Extract the (x, y) coordinate from the center of the cell holding the provided text.  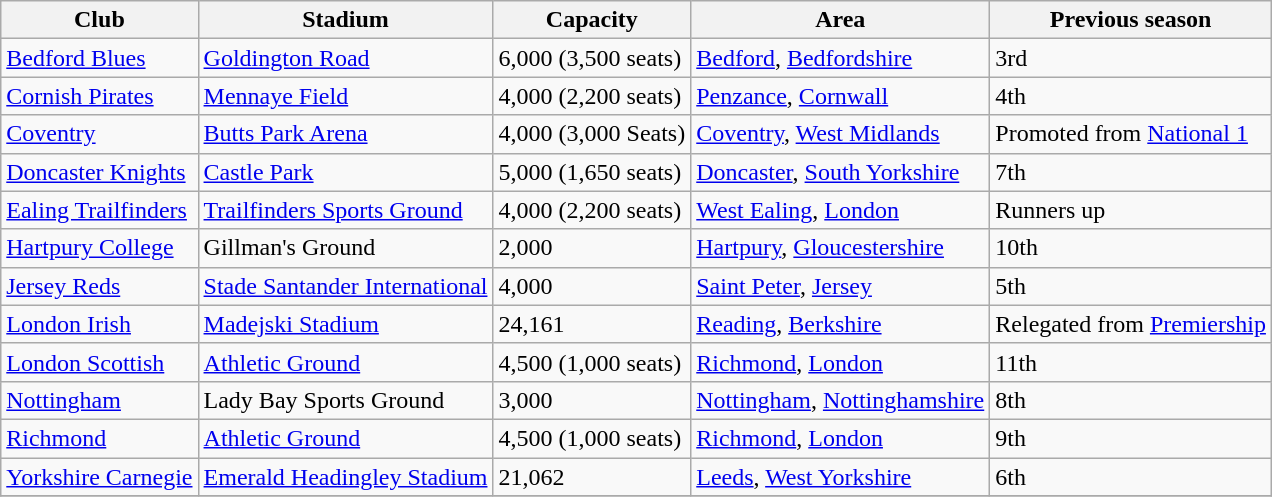
Butts Park Arena (346, 134)
Bedford, Bedfordshire (840, 58)
Mennaye Field (346, 96)
Previous season (1131, 20)
21,062 (592, 477)
5th (1131, 286)
Promoted from National 1 (1131, 134)
West Ealing, London (840, 210)
4,000 (592, 286)
6,000 (3,500 seats) (592, 58)
London Irish (100, 324)
7th (1131, 172)
Club (100, 20)
Area (840, 20)
Reading, Berkshire (840, 324)
11th (1131, 362)
Doncaster, South Yorkshire (840, 172)
Ealing Trailfinders (100, 210)
2,000 (592, 248)
9th (1131, 438)
Madejski Stadium (346, 324)
Hartpury College (100, 248)
3,000 (592, 400)
8th (1131, 400)
Castle Park (346, 172)
Stadium (346, 20)
Stade Santander International (346, 286)
10th (1131, 248)
5,000 (1,650 seats) (592, 172)
6th (1131, 477)
Richmond (100, 438)
Hartpury, Gloucestershire (840, 248)
London Scottish (100, 362)
Capacity (592, 20)
4,000 (3,000 Seats) (592, 134)
3rd (1131, 58)
24,161 (592, 324)
Emerald Headingley Stadium (346, 477)
Relegated from Premiership (1131, 324)
Gillman's Ground (346, 248)
Goldington Road (346, 58)
Nottingham, Nottinghamshire (840, 400)
Coventry, West Midlands (840, 134)
Bedford Blues (100, 58)
Nottingham (100, 400)
Cornish Pirates (100, 96)
Penzance, Cornwall (840, 96)
Coventry (100, 134)
Doncaster Knights (100, 172)
Lady Bay Sports Ground (346, 400)
Jersey Reds (100, 286)
Leeds, West Yorkshire (840, 477)
Runners up (1131, 210)
Yorkshire Carnegie (100, 477)
Trailfinders Sports Ground (346, 210)
4th (1131, 96)
Saint Peter, Jersey (840, 286)
